From the cell containing the given text, extract its center point as (X, Y) coordinate. 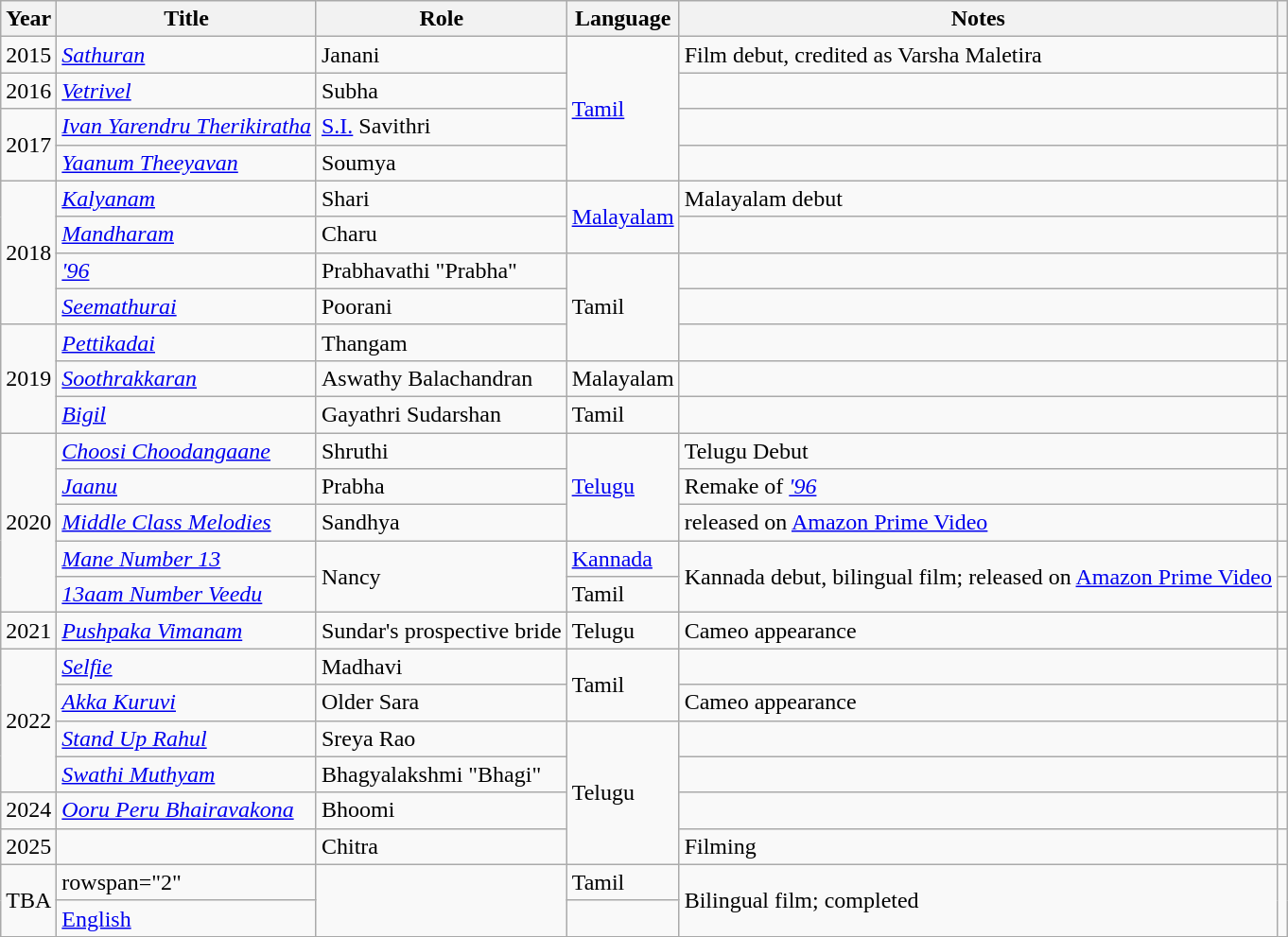
Madhavi (441, 667)
Role (441, 19)
Middle Class Melodies (187, 523)
Seemathurai (187, 306)
Bilingual film; completed (978, 900)
Akka Kuruvi (187, 703)
Telugu Debut (978, 451)
Jaanu (187, 487)
Title (187, 19)
2016 (28, 91)
Pushpaka Vimanam (187, 631)
2025 (28, 846)
Yaanum Theeyavan (187, 163)
2019 (28, 378)
Malayalam debut (978, 199)
Shari (441, 199)
English (187, 918)
Prabha (441, 487)
Sreya Rao (441, 738)
Ivan Yarendru Therikiratha (187, 127)
Mandharam (187, 234)
2022 (28, 720)
Sathuran (187, 55)
Bigil (187, 414)
Soothrakkaran (187, 378)
Selfie (187, 667)
Sandhya (441, 523)
'96 (187, 270)
Vetrivel (187, 91)
2021 (28, 631)
Kannada (622, 559)
rowspan="2" (187, 882)
Chitra (441, 846)
Older Sara (441, 703)
Kalyanam (187, 199)
Remake of '96 (978, 487)
Charu (441, 234)
S.I. Savithri (441, 127)
Subha (441, 91)
Gayathri Sudarshan (441, 414)
Notes (978, 19)
Soumya (441, 163)
Filming (978, 846)
Year (28, 19)
Nancy (441, 577)
TBA (28, 900)
2024 (28, 810)
Pettikadai (187, 342)
13aam Number Veedu (187, 595)
2017 (28, 145)
released on Amazon Prime Video (978, 523)
Aswathy Balachandran (441, 378)
Prabhavathi "Prabha" (441, 270)
2020 (28, 523)
Sundar's prospective bride (441, 631)
Swathi Muthyam (187, 774)
Bhoomi (441, 810)
Stand Up Rahul (187, 738)
Thangam (441, 342)
Language (622, 19)
2018 (28, 252)
Film debut, credited as Varsha Maletira (978, 55)
Bhagyalakshmi "Bhagi" (441, 774)
Poorani (441, 306)
Ooru Peru Bhairavakona (187, 810)
Kannada debut, bilingual film; released on Amazon Prime Video (978, 577)
Choosi Choodangaane (187, 451)
2015 (28, 55)
Shruthi (441, 451)
Mane Number 13 (187, 559)
Janani (441, 55)
